Detect which cell encompasses the target text, then output its (X, Y) center coordinate. 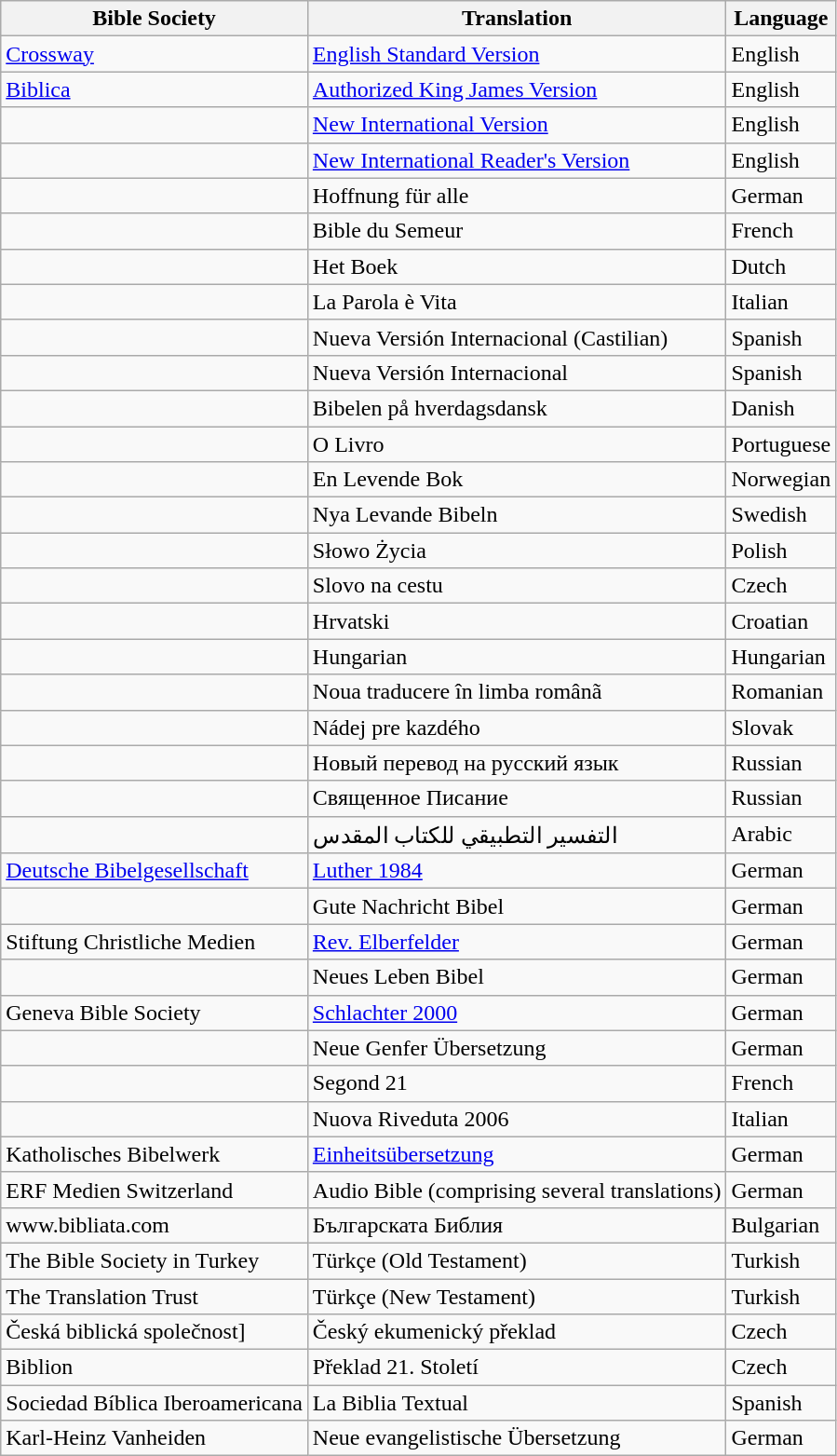
Stiftung Christliche Medien (155, 942)
Het Boek (517, 266)
The Bible Society in Turkey (155, 1260)
Nueva Versión Internacional (Castilian) (517, 337)
Noua traducere în limba românã (517, 692)
Geneva Bible Society (155, 1013)
Neue Genfer Übersetzung (517, 1048)
Norwegian (781, 480)
Luther 1984 (517, 871)
English Standard Version (517, 54)
Bibelen på hverdagsdansk (517, 408)
Новый перевод на русский язык (517, 763)
Türkçe (New Testament) (517, 1296)
New International Reader's Version (517, 160)
New International Version (517, 125)
Bible du Semeur (517, 231)
Bulgarian (781, 1225)
www.bibliata.com (155, 1225)
Swedish (781, 515)
Schlachter 2000 (517, 1013)
Türkçe (Old Testament) (517, 1260)
Překlad 21. Století (517, 1368)
La Biblia Textual (517, 1403)
Nya Levande Bibeln (517, 515)
Hoffnung für alle (517, 196)
Deutsche Bibelgesellschaft (155, 871)
Hrvatski (517, 621)
Language (781, 19)
O Livro (517, 444)
Croatian (781, 621)
Katholisches Bibelwerk (155, 1154)
ERF Medien Switzerland (155, 1190)
The Translation Trust (155, 1296)
Nuova Riveduta 2006 (517, 1119)
Einheitsübersetzung (517, 1154)
En Levende Bok (517, 480)
Słowo Życia (517, 551)
Danish (781, 408)
Sociedad Bíblica Iberoamericana (155, 1403)
Slovak (781, 728)
Rev. Elberfelder (517, 942)
Dutch (781, 266)
Bible Society (155, 19)
Karl-Heinz Vanheiden (155, 1438)
Nueva Versión Internacional (517, 373)
Česká biblická společnost] (155, 1332)
Священное Писание (517, 798)
Българската Библия (517, 1225)
Neue evangelistische Übersetzung (517, 1438)
Gute Nachricht Bibel (517, 906)
التفسير التطبيقي للكتاب المقدس (517, 835)
La Parola è Vita (517, 302)
Audio Bible (comprising several translations) (517, 1190)
Polish (781, 551)
Arabic (781, 835)
Slovo na cestu (517, 586)
Neues Leben Bibel (517, 977)
Český ekumenický překlad (517, 1332)
Portuguese (781, 444)
Authorized King James Version (517, 89)
Biblion (155, 1368)
Translation (517, 19)
Crossway (155, 54)
Romanian (781, 692)
Segond 21 (517, 1083)
Nádej pre kazdého (517, 728)
Biblica (155, 89)
